Return [x, y] of the center of cell containing provided text 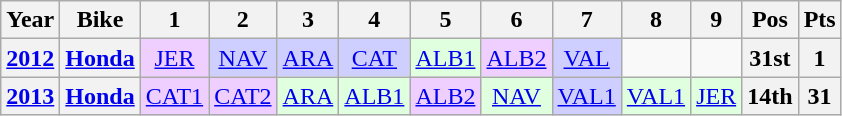
5 [446, 20]
31st [770, 58]
4 [374, 20]
VAL [586, 58]
8 [656, 20]
3 [308, 20]
Bike [100, 20]
Pos [770, 20]
Year [30, 20]
Pts [820, 20]
31 [820, 96]
CAT2 [243, 96]
2 [243, 20]
6 [516, 20]
2012 [30, 58]
14th [770, 96]
9 [716, 20]
CAT1 [174, 96]
CAT [374, 58]
2013 [30, 96]
7 [586, 20]
